Locate the cell with the specified text and output its (x, y) center coordinate. 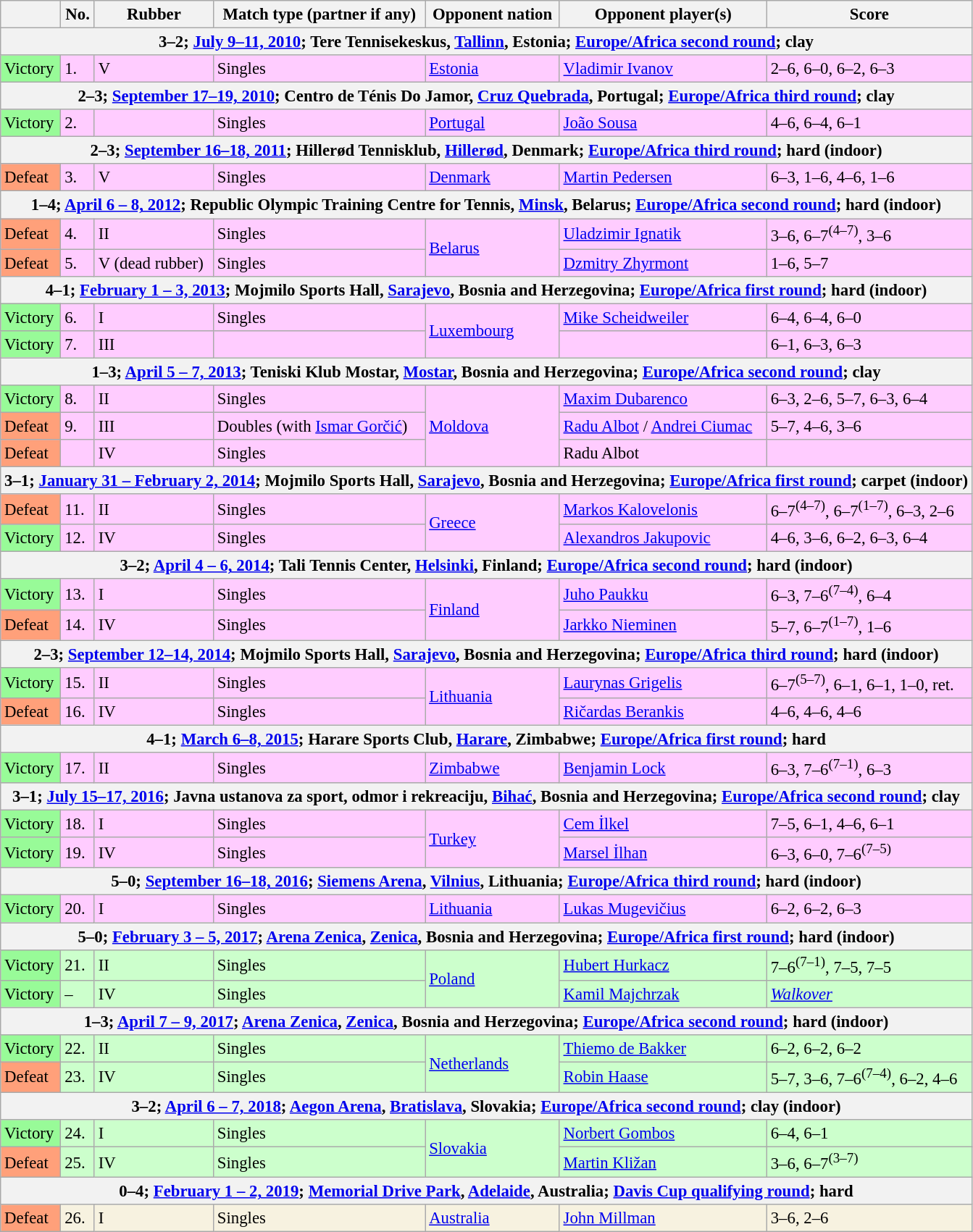
7. (78, 345)
Vladimir Ivanov (663, 69)
25. (78, 1162)
Moldova (493, 426)
2. (78, 123)
7–5, 6–1, 4–6, 6–1 (869, 824)
15. (78, 683)
6–4, 6–4, 6–0 (869, 317)
Jarkko Nieminen (663, 625)
6–4, 6–1 (869, 1133)
12. (78, 538)
2–6, 6–0, 6–2, 6–3 (869, 69)
3–6, 6–7(3–7) (869, 1162)
17. (78, 768)
6–2, 6–2, 6–3 (869, 909)
Thiemo de Bakker (663, 1049)
8. (78, 399)
Lukas Mugevičius (663, 909)
5–7, 4–6, 3–6 (869, 426)
6–3, 1–6, 4–6, 1–6 (869, 177)
23. (78, 1077)
Radu Albot (663, 453)
Belarus (493, 248)
Marsel İlhan (663, 852)
Rubber (154, 14)
Walkover (869, 994)
2–3; September 17–19, 2010; Centro de Ténis Do Jamor, Cruz Quebrada, Portugal; Europe/Africa third round; clay (487, 96)
Netherlands (493, 1064)
4–1; March 6–8, 2015; Harare Sports Club, Harare, Zimbabwe; Europe/Africa first round; hard (487, 739)
5–7, 3–6, 7–6(7–4), 6–2, 4–6 (869, 1077)
John Millman (663, 1218)
11. (78, 509)
No. (78, 14)
24. (78, 1133)
19. (78, 852)
3–6, 2–6 (869, 1218)
4–6, 4–6, 4–6 (869, 712)
Cem İlkel (663, 824)
3–1; January 31 – February 2, 2014; Mojmilo Sports Hall, Sarajevo, Bosnia and Herzegovina; Europe/Africa first round; carpet (indoor) (487, 481)
Turkey (493, 839)
3. (78, 177)
Opponent player(s) (663, 14)
3–2; July 9–11, 2010; Tere Tennisekeskus, Tallinn, Estonia; Europe/Africa second round; clay (487, 42)
Radu Albot / Andrei Ciumac (663, 426)
14. (78, 625)
Juho Paukku (663, 595)
Australia (493, 1218)
1–4; April 6 – 8, 2012; Republic Olympic Training Centre for Tennis, Minsk, Belarus; Europe/Africa second round; hard (indoor) (487, 205)
6–2, 6–2, 6–2 (869, 1049)
1–3; April 7 – 9, 2017; Arena Zenica, Zenica, Bosnia and Herzegovina; Europe/Africa second round; hard (indoor) (487, 1021)
16. (78, 712)
Zimbabwe (493, 768)
13. (78, 595)
Denmark (493, 177)
6–1, 6–3, 6–3 (869, 345)
Hubert Hurkacz (663, 965)
Mike Scheidweiler (663, 317)
Norbert Gombos (663, 1133)
4. (78, 234)
Benjamin Lock (663, 768)
Greece (493, 523)
Slovakia (493, 1149)
6–3, 6–0, 7–6(7–5) (869, 852)
Kamil Majchrzak (663, 994)
Opponent nation (493, 14)
Luxembourg (493, 330)
Score (869, 14)
5–0; September 16–18, 2016; Siemens Arena, Vilnius, Lithuania; Europe/Africa third round; hard (indoor) (487, 881)
Ričardas Berankis (663, 712)
3–2; April 4 – 6, 2014; Tali Tennis Center, Helsinki, Finland; Europe/Africa second round; hard (indoor) (487, 566)
1. (78, 69)
5–0; February 3 – 5, 2017; Arena Zenica, Zenica, Bosnia and Herzegovina; Europe/Africa first round; hard (indoor) (487, 936)
21. (78, 965)
9. (78, 426)
Maxim Dubarenco (663, 399)
Uladzimir Ignatik (663, 234)
6. (78, 317)
0–4; February 1 – 2, 2019; Memorial Drive Park, Adelaide, Australia; Davis Cup qualifying round; hard (487, 1191)
Dzmitry Zhyrmont (663, 263)
Doubles (with Ismar Gorčić) (320, 426)
2–3; September 16–18, 2011; Hillerød Tennisklub, Hillerød, Denmark; Europe/Africa third round; hard (indoor) (487, 151)
Poland (493, 979)
6–7(5–7), 6–1, 6–1, 1–0, ret. (869, 683)
3–2; April 6 – 7, 2018; Aegon Arena, Bratislava, Slovakia; Europe/Africa second round; clay (indoor) (487, 1106)
Robin Haase (663, 1077)
1–3; April 5 – 7, 2013; Teniski Klub Mostar, Mostar, Bosnia and Herzegovina; Europe/Africa second round; clay (487, 372)
Estonia (493, 69)
Martin Kližan (663, 1162)
7–6(7–1), 7–5, 7–5 (869, 965)
26. (78, 1218)
4–1; February 1 – 3, 2013; Mojmilo Sports Hall, Sarajevo, Bosnia and Herzegovina; Europe/Africa first round; hard (indoor) (487, 290)
3–1; July 15–17, 2016; Javna ustanova za sport, odmor i rekreaciju, Bihać, Bosnia and Herzegovina; Europe/Africa second round; clay (487, 797)
Laurynas Grigelis (663, 683)
Alexandros Jakupovic (663, 538)
1–6, 5–7 (869, 263)
6–3, 7–6(7–4), 6–4 (869, 595)
V (dead rubber) (154, 263)
Markos Kalovelonis (663, 509)
João Sousa (663, 123)
Portugal (493, 123)
– (78, 994)
Finland (493, 610)
20. (78, 909)
4–6, 6–4, 6–1 (869, 123)
5–7, 6–7(1–7), 1–6 (869, 625)
22. (78, 1049)
3–6, 6–7(4–7), 3–6 (869, 234)
Martin Pedersen (663, 177)
6–3, 7–6(7–1), 6–3 (869, 768)
18. (78, 824)
4–6, 3–6, 6–2, 6–3, 6–4 (869, 538)
5. (78, 263)
Match type (partner if any) (320, 14)
6–7(4–7), 6–7(1–7), 6–3, 2–6 (869, 509)
2–3; September 12–14, 2014; Mojmilo Sports Hall, Sarajevo, Bosnia and Herzegovina; Europe/Africa third round; hard (indoor) (487, 654)
6–3, 2–6, 5–7, 6–3, 6–4 (869, 399)
